Scan for the cell matching the given text and deliver its (X, Y) coordinate at center. 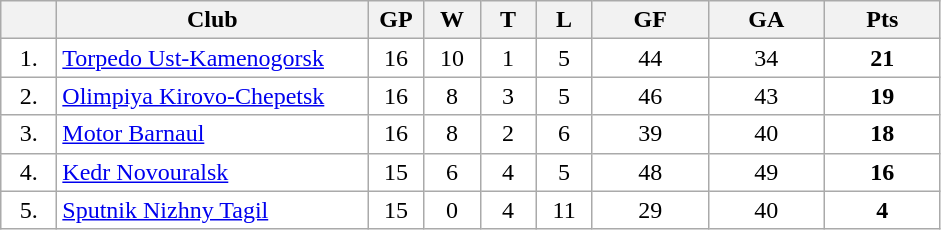
4. (29, 172)
18 (882, 134)
2. (29, 96)
46 (650, 96)
2 (508, 134)
10 (452, 58)
Olimpiya Kirovo-Chepetsk (212, 96)
Pts (882, 20)
Torpedo Ust-Kamenogorsk (212, 58)
GP (396, 20)
Kedr Novouralsk (212, 172)
43 (766, 96)
5. (29, 210)
3 (508, 96)
19 (882, 96)
21 (882, 58)
GF (650, 20)
T (508, 20)
44 (650, 58)
1 (508, 58)
1. (29, 58)
29 (650, 210)
L (564, 20)
Sputnik Nizhny Tagil (212, 210)
11 (564, 210)
39 (650, 134)
48 (650, 172)
Club (212, 20)
49 (766, 172)
3. (29, 134)
W (452, 20)
34 (766, 58)
GA (766, 20)
0 (452, 210)
Motor Barnaul (212, 134)
